For the text-containing cell, return its midpoint in [x, y] coordinate format. 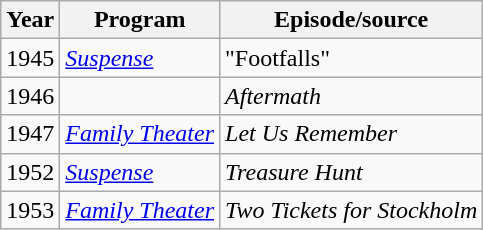
1952 [30, 172]
1953 [30, 210]
Let Us Remember [352, 134]
Aftermath [352, 96]
1945 [30, 58]
1946 [30, 96]
"Footfalls" [352, 58]
Treasure Hunt [352, 172]
1947 [30, 134]
Episode/source [352, 20]
Program [140, 20]
Year [30, 20]
Two Tickets for Stockholm [352, 210]
